Return the [x, y] coordinate for the center point of the cell that contains the specified text.  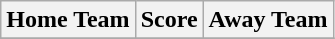
Away Team [268, 20]
Score [169, 20]
Home Team [68, 20]
